From the cell containing the given text, extract its center point as (X, Y) coordinate. 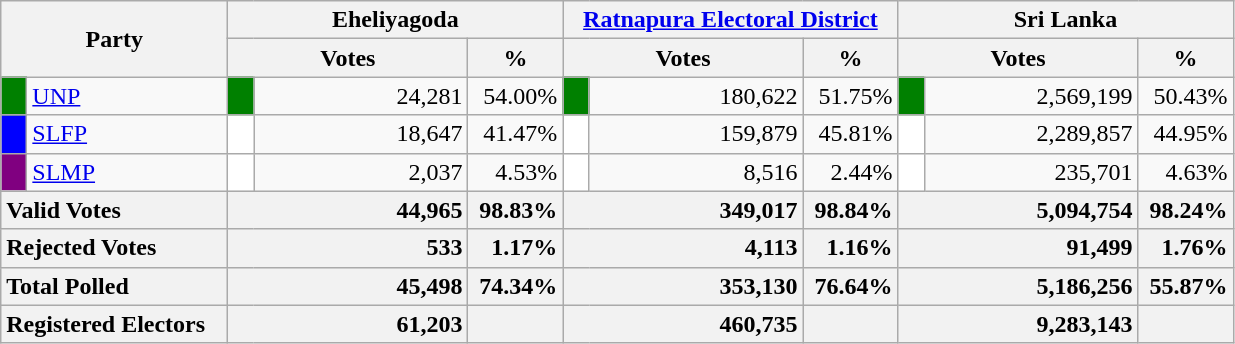
24,281 (361, 96)
4,113 (683, 248)
2,569,199 (1031, 96)
Total Polled (114, 286)
1.17% (516, 248)
9,283,143 (1018, 324)
Ratnapura Electoral District (730, 20)
55.87% (1186, 286)
Sri Lanka (1066, 20)
91,499 (1018, 248)
159,879 (696, 134)
45.81% (850, 134)
51.75% (850, 96)
UNP (128, 96)
44.95% (1186, 134)
8,516 (696, 172)
74.34% (516, 286)
76.64% (850, 286)
Valid Votes (114, 210)
5,186,256 (1018, 286)
4.53% (516, 172)
235,701 (1031, 172)
2,037 (361, 172)
460,735 (683, 324)
SLMP (128, 172)
98.84% (850, 210)
2.44% (850, 172)
54.00% (516, 96)
1.76% (1186, 248)
180,622 (696, 96)
98.24% (1186, 210)
18,647 (361, 134)
Rejected Votes (114, 248)
Eheliyagoda (396, 20)
353,130 (683, 286)
349,017 (683, 210)
45,498 (348, 286)
61,203 (348, 324)
2,289,857 (1031, 134)
SLFP (128, 134)
44,965 (348, 210)
98.83% (516, 210)
1.16% (850, 248)
Party (114, 39)
41.47% (516, 134)
533 (348, 248)
4.63% (1186, 172)
5,094,754 (1018, 210)
Registered Electors (114, 324)
50.43% (1186, 96)
